Output the [X, Y] coordinate of the center of the cell containing the given text.  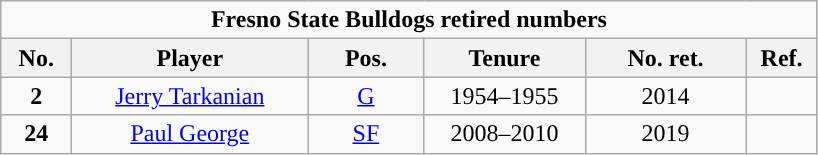
No. ret. [666, 58]
Fresno State Bulldogs retired numbers [409, 20]
No. [36, 58]
2019 [666, 134]
Tenure [504, 58]
Ref. [782, 58]
24 [36, 134]
Pos. [366, 58]
2014 [666, 96]
Paul George [190, 134]
SF [366, 134]
Jerry Tarkanian [190, 96]
2008–2010 [504, 134]
Player [190, 58]
2 [36, 96]
1954–1955 [504, 96]
G [366, 96]
